Return the [x, y] coordinate for the center point of the cell that contains the specified text.  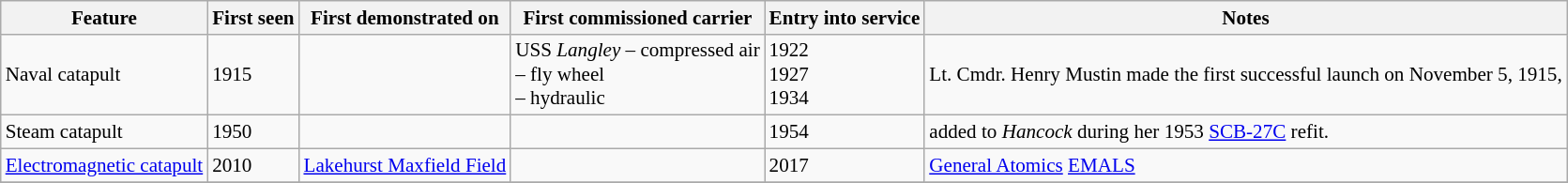
Entry into service [845, 17]
2017 [845, 165]
Lakehurst Maxfield Field [405, 165]
First demonstrated on [405, 17]
2010 [253, 165]
192219271934 [845, 74]
First seen [253, 17]
added to Hancock during her 1953 SCB-27C refit. [1245, 131]
First commissioned carrier [637, 17]
1915 [253, 74]
1950 [253, 131]
1954 [845, 131]
Electromagnetic catapult [104, 165]
Lt. Cmdr. Henry Mustin made the first successful launch on November 5, 1915, [1245, 74]
General Atomics EMALS [1245, 165]
Naval catapult [104, 74]
USS Langley – compressed air – fly wheel – hydraulic [637, 74]
Feature [104, 17]
Notes [1245, 17]
Steam catapult [104, 131]
